Search for the cell housing the specified text and yield its [X, Y] center coordinate. 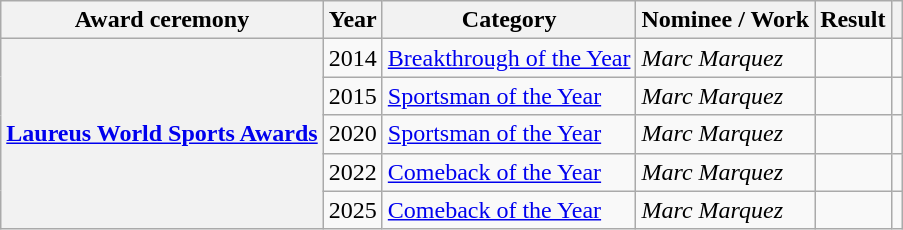
Award ceremony [162, 20]
Nominee / Work [726, 20]
Year [352, 20]
2015 [352, 96]
2014 [352, 58]
2025 [352, 210]
Category [509, 20]
2022 [352, 172]
Result [853, 20]
2020 [352, 134]
Laureus World Sports Awards [162, 134]
Breakthrough of the Year [509, 58]
